Pinpoint the cell where the given text exists, returning its (x, y) midpoint coordinate. 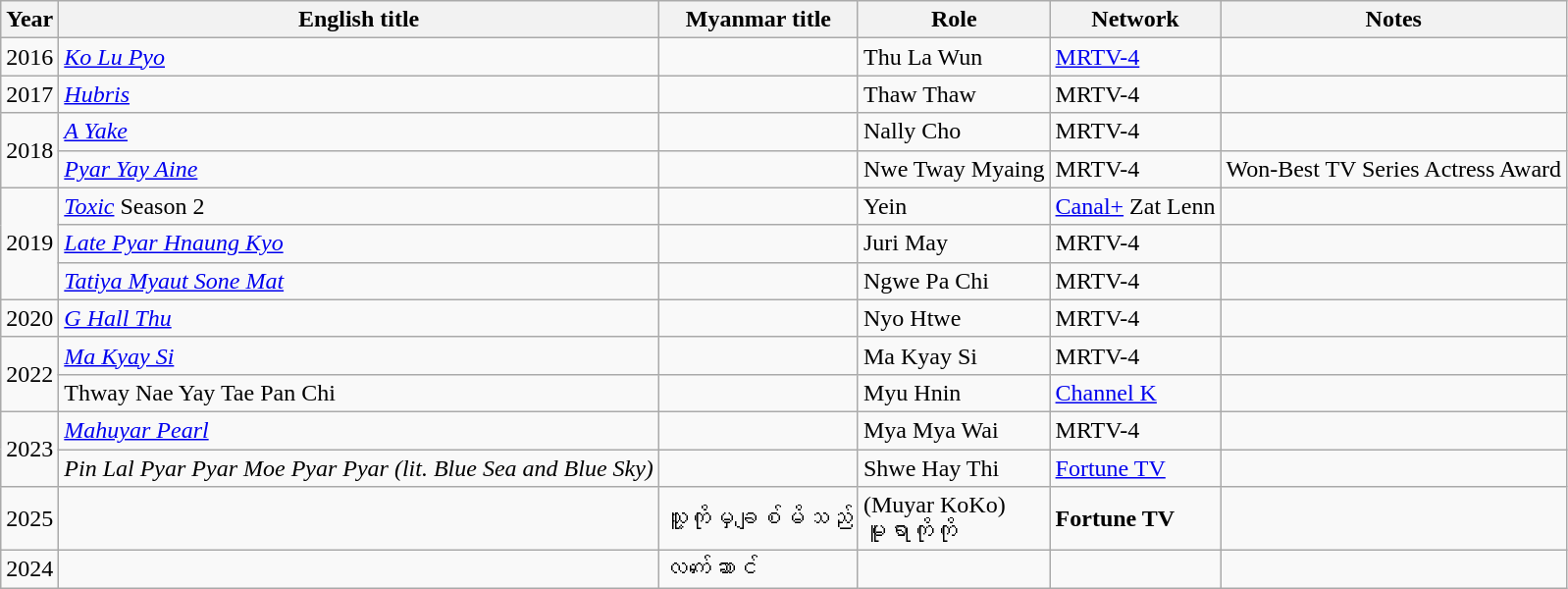
Hubris (359, 94)
2018 (29, 150)
Juri May (954, 243)
Pyar Yay Aine (359, 169)
လက်ဆောင် (758, 569)
Year (29, 20)
Pin Lal Pyar Pyar Moe Pyar Pyar (lit. Blue Sea and Blue Sky) (359, 468)
Shwe Hay Thi (954, 468)
2024 (29, 569)
Thaw Thaw (954, 94)
2020 (29, 318)
Channel K (1135, 393)
Mahuyar Pearl (359, 430)
Ngwe Pa Chi (954, 281)
Won-Best TV Series Actress Award (1393, 169)
Thway Nae Yay Tae Pan Chi (359, 393)
Thu La Wun (954, 57)
G Hall Thu (359, 318)
2019 (29, 243)
Late Pyar Hnaung Kyo (359, 243)
(Muyar KoKo)မူရာကိုကို (954, 518)
Myu Hnin (954, 393)
Nwe Tway Myaing (954, 169)
2025 (29, 518)
Mya Mya Wai (954, 430)
English title (359, 20)
Nally Cho (954, 132)
A Yake (359, 132)
Myanmar title (758, 20)
သူ့ကိုမှချစ်မိသည် (758, 518)
Role (954, 20)
2016 (29, 57)
Nyo Htwe (954, 318)
Tatiya Myaut Sone Mat (359, 281)
Canal+ Zat Lenn (1135, 206)
Notes (1393, 20)
Yein (954, 206)
Network (1135, 20)
2023 (29, 449)
Toxic Season 2 (359, 206)
Ko Lu Pyo (359, 57)
2017 (29, 94)
2022 (29, 374)
